Locate the cell with the specified text and output its (X, Y) center coordinate. 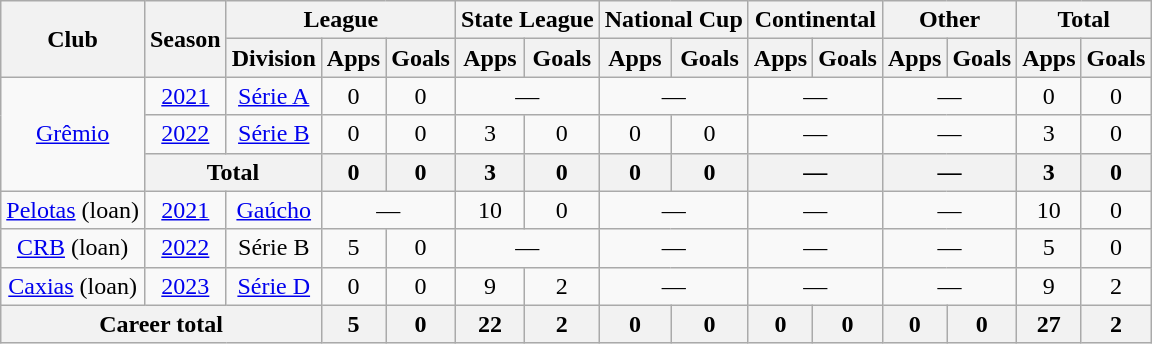
22 (490, 324)
Division (274, 58)
Season (185, 39)
Caxias (loan) (73, 286)
Série A (274, 96)
27 (1049, 324)
CRB (loan) (73, 248)
State League (527, 20)
Club (73, 39)
2023 (185, 286)
Other (949, 20)
League (340, 20)
National Cup (674, 20)
Pelotas (loan) (73, 210)
Série D (274, 286)
Grêmio (73, 134)
Career total (162, 324)
Continental (815, 20)
Gaúcho (274, 210)
